Capture the cell that displays the provided text and extract its (X, Y) central coordinate. 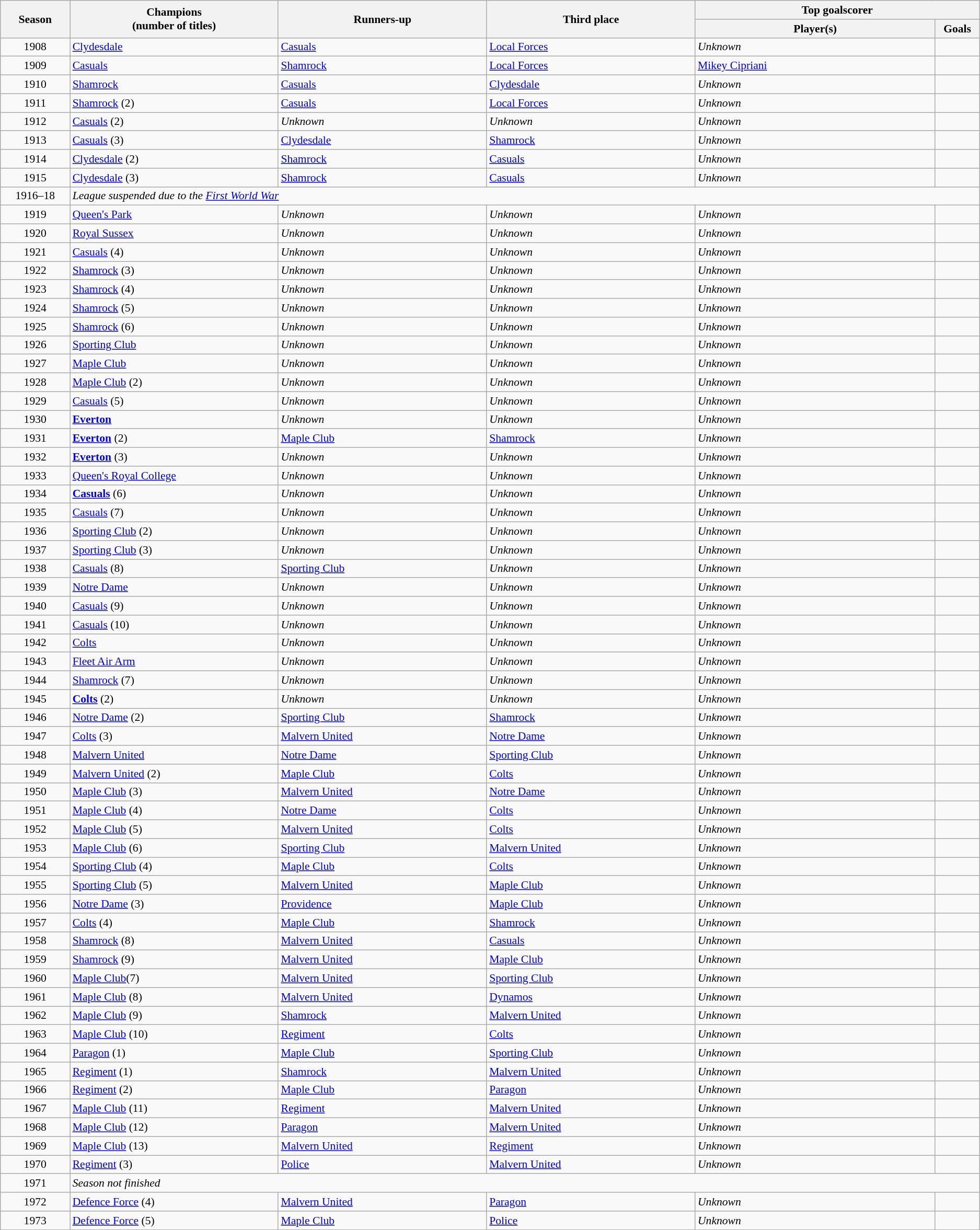
Casuals (3) (175, 141)
1969 (36, 1146)
Season not finished (525, 1183)
Malvern United (2) (175, 774)
1970 (36, 1165)
Clydesdale (2) (175, 159)
1916–18 (36, 196)
Maple Club (13) (175, 1146)
1910 (36, 85)
Paragon (1) (175, 1053)
1925 (36, 327)
1912 (36, 122)
1936 (36, 532)
1971 (36, 1183)
Casuals (4) (175, 252)
1933 (36, 476)
Notre Dame (3) (175, 904)
1939 (36, 588)
1923 (36, 290)
Sporting Club (2) (175, 532)
1935 (36, 513)
Champions(number of titles) (175, 19)
Notre Dame (2) (175, 718)
1961 (36, 997)
1914 (36, 159)
Colts (3) (175, 737)
Defence Force (4) (175, 1202)
1968 (36, 1128)
1952 (36, 830)
Colts (4) (175, 923)
Shamrock (5) (175, 308)
1943 (36, 662)
Sporting Club (5) (175, 886)
Shamrock (9) (175, 960)
Top goalscorer (837, 10)
Maple Club (3) (175, 792)
1922 (36, 271)
Casuals (10) (175, 625)
Maple Club (12) (175, 1128)
1920 (36, 234)
Defence Force (5) (175, 1221)
1946 (36, 718)
1966 (36, 1090)
1973 (36, 1221)
1957 (36, 923)
Dynamos (591, 997)
Fleet Air Arm (175, 662)
1940 (36, 606)
1955 (36, 886)
1938 (36, 569)
Maple Club (9) (175, 1016)
Maple Club (10) (175, 1034)
1964 (36, 1053)
Sporting Club (3) (175, 550)
1958 (36, 941)
Sporting Club (4) (175, 867)
1932 (36, 457)
1915 (36, 178)
1930 (36, 420)
Maple Club (6) (175, 848)
1931 (36, 439)
1913 (36, 141)
Royal Sussex (175, 234)
1965 (36, 1072)
Shamrock (3) (175, 271)
Maple Club (5) (175, 830)
Queen's Park (175, 215)
1929 (36, 401)
1954 (36, 867)
Maple Club (11) (175, 1109)
Regiment (3) (175, 1165)
1919 (36, 215)
1928 (36, 383)
1945 (36, 699)
1956 (36, 904)
Colts (2) (175, 699)
Queen's Royal College (175, 476)
1959 (36, 960)
1960 (36, 979)
1944 (36, 681)
1911 (36, 103)
Casuals (2) (175, 122)
Maple Club (2) (175, 383)
1926 (36, 345)
Casuals (7) (175, 513)
1934 (36, 494)
1949 (36, 774)
Maple Club (4) (175, 811)
Regiment (1) (175, 1072)
Maple Club(7) (175, 979)
Casuals (9) (175, 606)
1953 (36, 848)
Shamrock (7) (175, 681)
Shamrock (8) (175, 941)
Everton (2) (175, 439)
1921 (36, 252)
Runners-up (383, 19)
Providence (383, 904)
1948 (36, 755)
Maple Club (8) (175, 997)
1950 (36, 792)
Third place (591, 19)
Shamrock (4) (175, 290)
Season (36, 19)
Everton (175, 420)
Mikey Cipriani (815, 66)
League suspended due to the First World War (525, 196)
Clydesdale (3) (175, 178)
1924 (36, 308)
Shamrock (2) (175, 103)
1962 (36, 1016)
Goals (957, 29)
1941 (36, 625)
1963 (36, 1034)
Casuals (8) (175, 569)
1927 (36, 364)
Casuals (5) (175, 401)
1951 (36, 811)
1947 (36, 737)
1908 (36, 47)
Shamrock (6) (175, 327)
1972 (36, 1202)
Player(s) (815, 29)
Everton (3) (175, 457)
1937 (36, 550)
1942 (36, 643)
1967 (36, 1109)
1909 (36, 66)
Regiment (2) (175, 1090)
Casuals (6) (175, 494)
